Locate the cell with the specified text and output its [x, y] center coordinate. 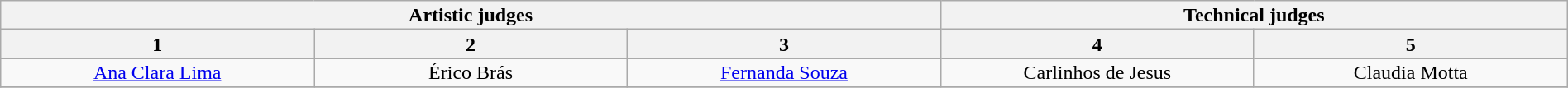
5 [1411, 44]
4 [1097, 44]
Érico Brás [471, 72]
Artistic judges [471, 15]
Claudia Motta [1411, 72]
Carlinhos de Jesus [1097, 72]
1 [157, 44]
Fernanda Souza [784, 72]
2 [471, 44]
Ana Clara Lima [157, 72]
Technical judges [1254, 15]
3 [784, 44]
